For the text-containing cell, return its midpoint in [x, y] coordinate format. 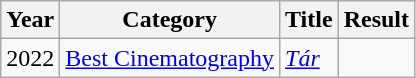
Category [170, 20]
2022 [30, 58]
Year [30, 20]
Title [310, 20]
Best Cinematography [170, 58]
Result [376, 20]
Tár [310, 58]
